Identify which cell holds the provided text, then report its (X, Y) central coordinate. 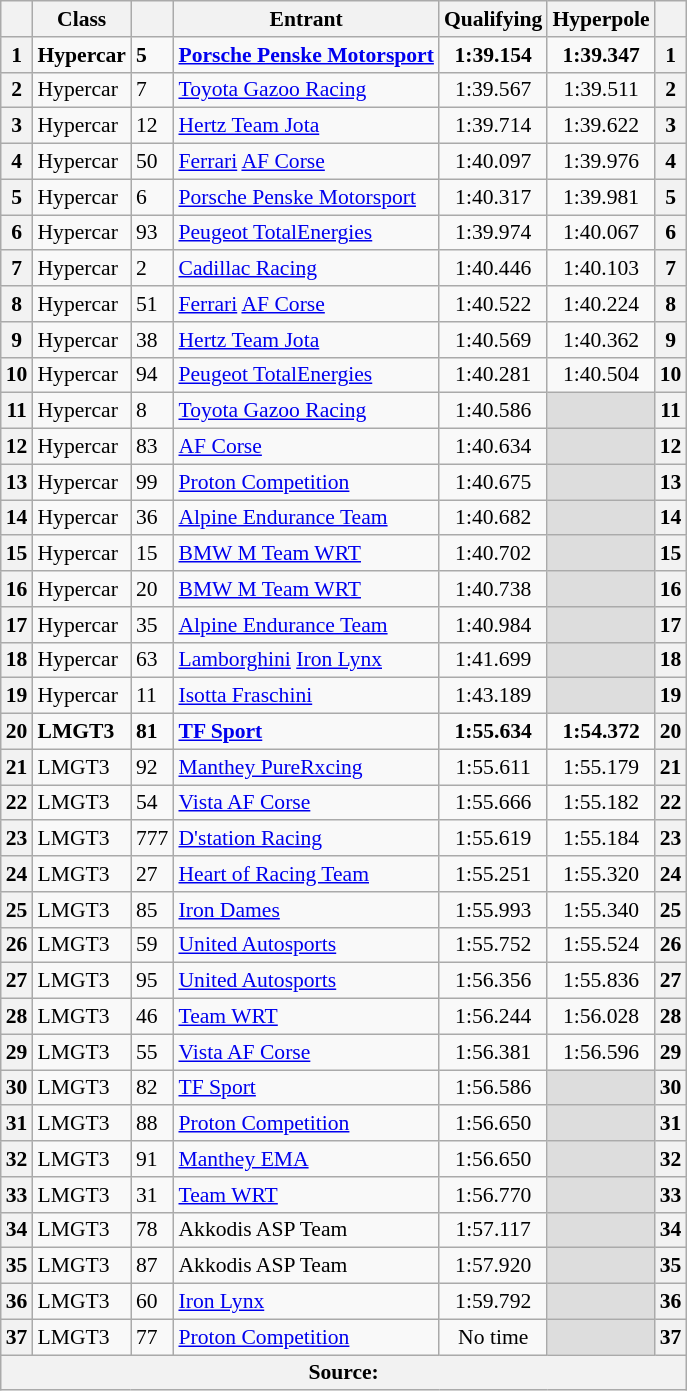
Entrant (306, 19)
1:56.596 (600, 1052)
1:40.984 (493, 625)
85 (152, 910)
Qualifying (493, 19)
54 (152, 803)
1:40.682 (493, 518)
77 (152, 1337)
93 (152, 233)
1:39.714 (493, 126)
1:55.836 (600, 981)
1:55.524 (600, 945)
Cadillac Racing (306, 269)
1:39.567 (493, 90)
1:40.362 (600, 340)
1:40.702 (493, 554)
Heart of Racing Team (306, 874)
1:40.586 (493, 411)
Isotta Fraschini (306, 696)
1:55.251 (493, 874)
1:54.372 (600, 732)
1:55.182 (600, 803)
38 (152, 340)
Class (81, 19)
1:56.028 (600, 1017)
1:55.666 (493, 803)
Iron Lynx (306, 1302)
Manthey PureRxcing (306, 767)
1:39.154 (493, 55)
1:55.634 (493, 732)
1:40.634 (493, 447)
82 (152, 1088)
Source: (344, 1373)
63 (152, 660)
1:39.981 (600, 197)
1:39.974 (493, 233)
1:55.619 (493, 839)
59 (152, 945)
99 (152, 482)
1:55.179 (600, 767)
1:55.184 (600, 839)
1:41.699 (493, 660)
94 (152, 375)
1:39.511 (600, 90)
1:56.770 (493, 1195)
51 (152, 304)
92 (152, 767)
1:40.446 (493, 269)
1:56.244 (493, 1017)
No time (493, 1337)
1:40.569 (493, 340)
87 (152, 1266)
1:39.347 (600, 55)
1:43.189 (493, 696)
1:55.611 (493, 767)
1:57.920 (493, 1266)
81 (152, 732)
1:57.117 (493, 1230)
95 (152, 981)
91 (152, 1159)
78 (152, 1230)
1:59.792 (493, 1302)
1:39.976 (600, 162)
1:39.622 (600, 126)
1:40.317 (493, 197)
1:55.752 (493, 945)
Lamborghini Iron Lynx (306, 660)
1:40.738 (493, 589)
88 (152, 1124)
46 (152, 1017)
777 (152, 839)
50 (152, 162)
1:55.993 (493, 910)
55 (152, 1052)
1:55.340 (600, 910)
1:40.675 (493, 482)
1:40.504 (600, 375)
1:55.320 (600, 874)
1:40.097 (493, 162)
AF Corse (306, 447)
1:56.586 (493, 1088)
1:40.067 (600, 233)
1:56.356 (493, 981)
1:40.522 (493, 304)
60 (152, 1302)
1:56.381 (493, 1052)
1:40.103 (600, 269)
Manthey EMA (306, 1159)
83 (152, 447)
D'station Racing (306, 839)
Iron Dames (306, 910)
Hyperpole (600, 19)
1:40.281 (493, 375)
1:40.224 (600, 304)
